Identify which cell holds the provided text, then report its (X, Y) central coordinate. 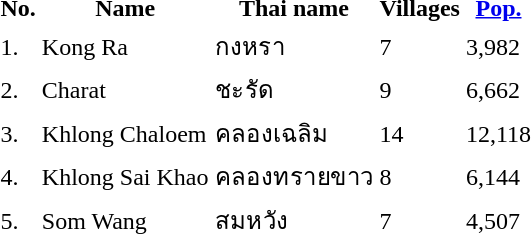
คลองเฉลิม (294, 133)
ชะรัด (294, 90)
Charat (125, 90)
14 (420, 133)
Khlong Chaloem (125, 133)
9 (420, 90)
7 (420, 46)
Kong Ra (125, 46)
คลองทรายขาว (294, 176)
กงหรา (294, 46)
8 (420, 176)
Khlong Sai Khao (125, 176)
